Capture the cell that displays the provided text and extract its [X, Y] central coordinate. 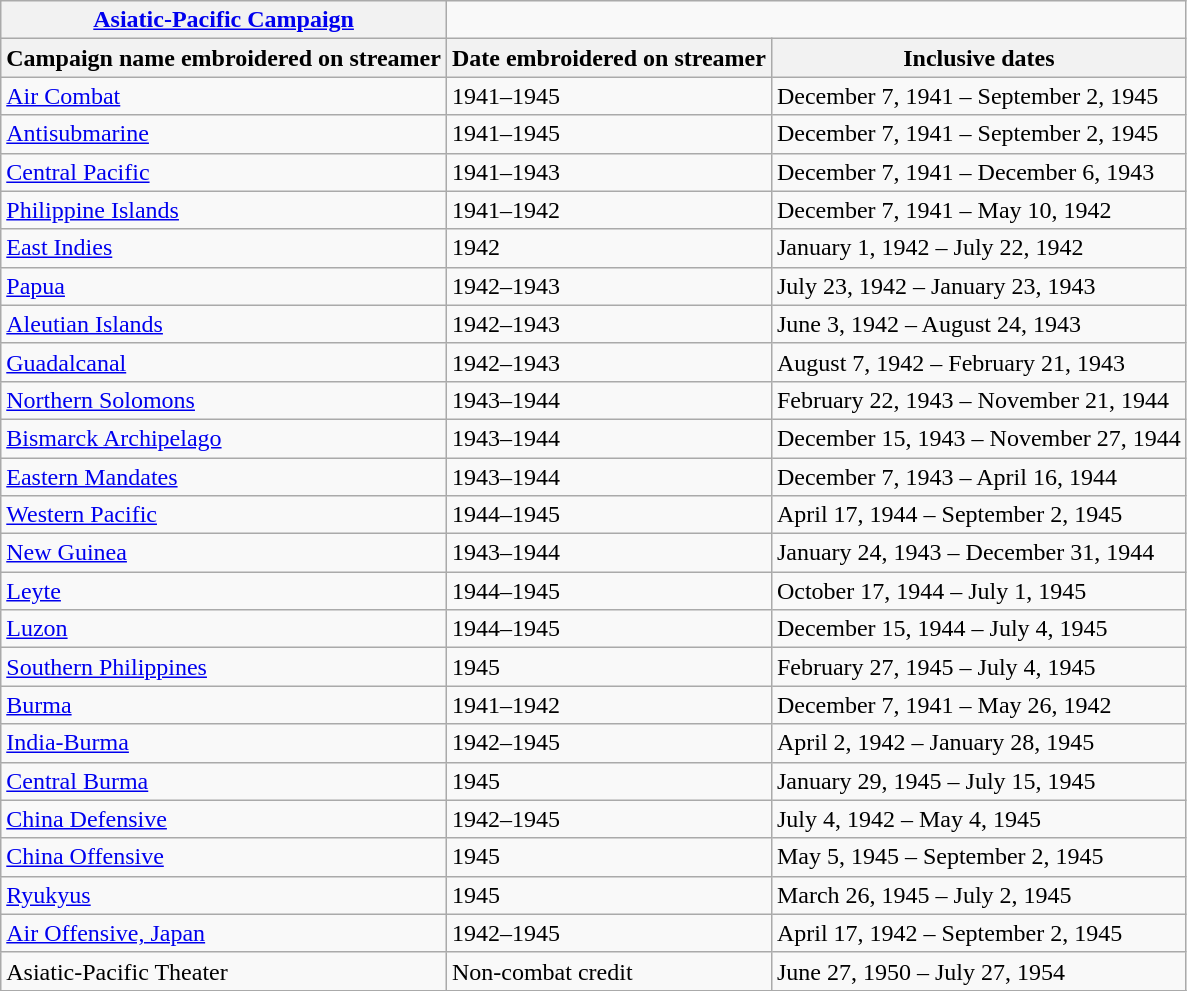
Guadalcanal [224, 362]
Southern Philippines [224, 667]
Northern Solomons [224, 400]
June 27, 1950 – July 27, 1954 [978, 971]
October 17, 1944 – July 1, 1945 [978, 591]
East Indies [224, 248]
Bismarck Archipelago [224, 438]
January 24, 1943 – December 31, 1944 [978, 553]
Aleutian Islands [224, 324]
May 5, 1945 – September 2, 1945 [978, 857]
April 17, 1942 – September 2, 1945 [978, 933]
Eastern Mandates [224, 477]
Burma [224, 705]
1942 [608, 248]
Asiatic-Pacific Campaign [224, 20]
December 7, 1941 – May 10, 1942 [978, 210]
Air Offensive, Japan [224, 933]
December 15, 1943 – November 27, 1944 [978, 438]
Luzon [224, 629]
Air Combat [224, 96]
Date embroidered on streamer [608, 58]
China Offensive [224, 857]
1941–1943 [608, 172]
Non-combat credit [608, 971]
Central Pacific [224, 172]
Central Burma [224, 781]
January 1, 1942 – July 22, 1942 [978, 248]
December 7, 1941 – May 26, 1942 [978, 705]
December 15, 1944 – July 4, 1945 [978, 629]
December 7, 1941 – December 6, 1943 [978, 172]
Asiatic-Pacific Theater [224, 971]
June 3, 1942 – August 24, 1943 [978, 324]
July 23, 1942 – January 23, 1943 [978, 286]
Papua [224, 286]
Leyte [224, 591]
Western Pacific [224, 515]
India-Burma [224, 743]
July 4, 1942 – May 4, 1945 [978, 819]
China Defensive [224, 819]
Ryukyus [224, 895]
December 7, 1943 – April 16, 1944 [978, 477]
March 26, 1945 – July 2, 1945 [978, 895]
February 27, 1945 – July 4, 1945 [978, 667]
Antisubmarine [224, 134]
Campaign name embroidered on streamer [224, 58]
February 22, 1943 – November 21, 1944 [978, 400]
Inclusive dates [978, 58]
Philippine Islands [224, 210]
January 29, 1945 – July 15, 1945 [978, 781]
April 17, 1944 – September 2, 1945 [978, 515]
New Guinea [224, 553]
August 7, 1942 – February 21, 1943 [978, 362]
April 2, 1942 – January 28, 1945 [978, 743]
